Output the (X, Y) coordinate of the center of the cell containing the given text.  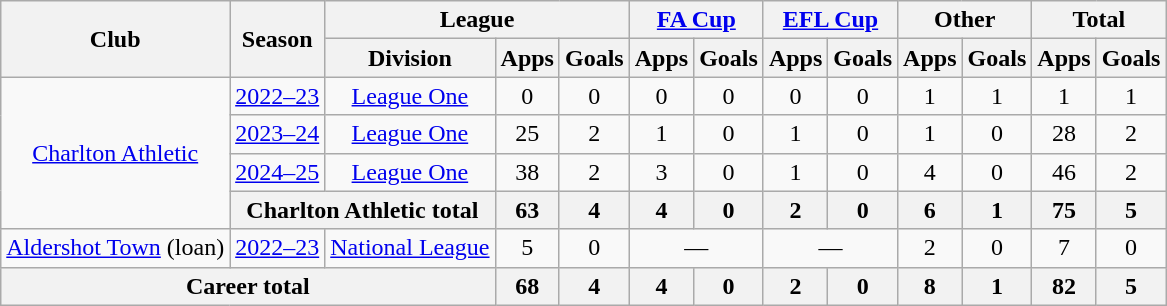
Season (278, 39)
68 (527, 286)
Division (410, 58)
7 (1064, 248)
Aldershot Town (loan) (116, 248)
6 (930, 210)
75 (1064, 210)
Career total (248, 286)
3 (661, 172)
82 (1064, 286)
EFL Cup (830, 20)
38 (527, 172)
46 (1064, 172)
League (477, 20)
Charlton Athletic total (362, 210)
Other (965, 20)
National League (410, 248)
25 (527, 134)
Charlton Athletic (116, 153)
2024–25 (278, 172)
28 (1064, 134)
8 (930, 286)
FA Cup (696, 20)
Total (1099, 20)
Club (116, 39)
2023–24 (278, 134)
63 (527, 210)
